Identify which cell holds the provided text, then report its (X, Y) central coordinate. 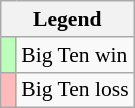
Legend (68, 19)
Big Ten win (74, 55)
Big Ten loss (74, 90)
